Extract the [x, y] coordinate from the center of the cell holding the provided text.  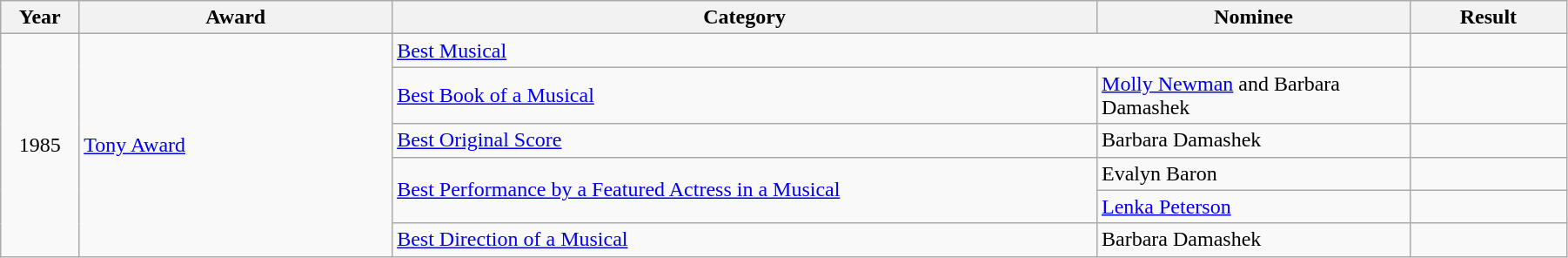
Result [1488, 17]
Year [40, 17]
Evalyn Baron [1254, 173]
Best Musical [901, 51]
Nominee [1254, 17]
Lenka Peterson [1254, 207]
Tony Award [236, 145]
1985 [40, 145]
Best Original Score [745, 140]
Best Book of a Musical [745, 96]
Molly Newman and Barbara Damashek [1254, 96]
Best Performance by a Featured Actress in a Musical [745, 190]
Best Direction of a Musical [745, 240]
Award [236, 17]
Category [745, 17]
